Scan for the cell matching the given text and deliver its (X, Y) coordinate at center. 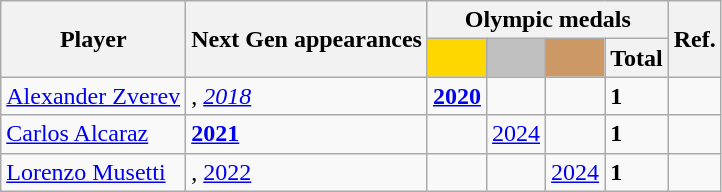
Player (94, 39)
2020 (456, 96)
Next Gen appearances (307, 39)
Ref. (694, 39)
2021 (307, 134)
Olympic medals (548, 20)
Total (637, 58)
Lorenzo Musetti (94, 172)
Carlos Alcaraz (94, 134)
Alexander Zverev (94, 96)
, 2018 (307, 96)
, 2022 (307, 172)
